Provide the (x, y) coordinate of the cell's center where the given text is located.  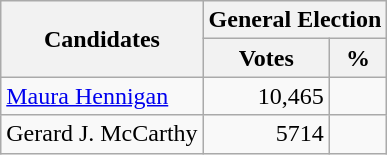
Votes (266, 58)
Gerard J. McCarthy (102, 134)
Candidates (102, 39)
% (358, 58)
Maura Hennigan (102, 96)
10,465 (266, 96)
5714 (266, 134)
General Election (295, 20)
